Identify which cell holds the provided text, then report its [X, Y] central coordinate. 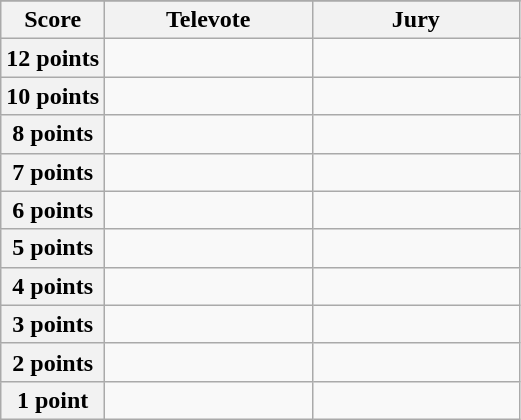
10 points [53, 96]
Jury [416, 20]
6 points [53, 210]
7 points [53, 172]
5 points [53, 248]
Televote [209, 20]
4 points [53, 286]
2 points [53, 362]
1 point [53, 400]
Score [53, 20]
8 points [53, 134]
3 points [53, 324]
12 points [53, 58]
